Return [X, Y] of the center of cell containing provided text 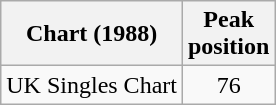
Chart (1988) [92, 34]
UK Singles Chart [92, 85]
Peakposition [228, 34]
76 [228, 85]
